Determine the [X, Y] coordinate at the center of the cell enclosing the given text.  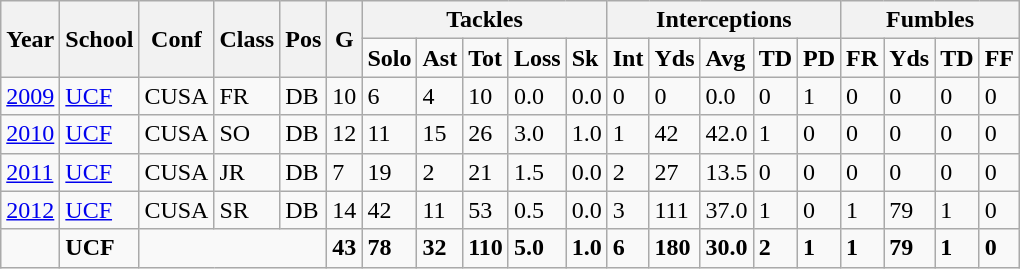
32 [440, 248]
PD [820, 58]
37.0 [726, 210]
Pos [304, 39]
30.0 [726, 248]
Tot [486, 58]
Year [30, 39]
180 [674, 248]
14 [344, 210]
SR [247, 210]
Ast [440, 58]
0.5 [537, 210]
Int [628, 58]
13.5 [726, 172]
School [100, 39]
FF [999, 58]
12 [344, 134]
78 [390, 248]
Avg [726, 58]
Fumbles [930, 20]
4 [440, 96]
Interceptions [724, 20]
5.0 [537, 248]
2009 [30, 96]
21 [486, 172]
Sk [586, 58]
3.0 [537, 134]
Tackles [484, 20]
Class [247, 39]
110 [486, 248]
SO [247, 134]
42.0 [726, 134]
26 [486, 134]
15 [440, 134]
2010 [30, 134]
53 [486, 210]
19 [390, 172]
43 [344, 248]
2012 [30, 210]
27 [674, 172]
7 [344, 172]
1.5 [537, 172]
Solo [390, 58]
Loss [537, 58]
G [344, 39]
Conf [176, 39]
JR [247, 172]
2011 [30, 172]
111 [674, 210]
3 [628, 210]
